From the cell containing the given text, extract its center point as [x, y] coordinate. 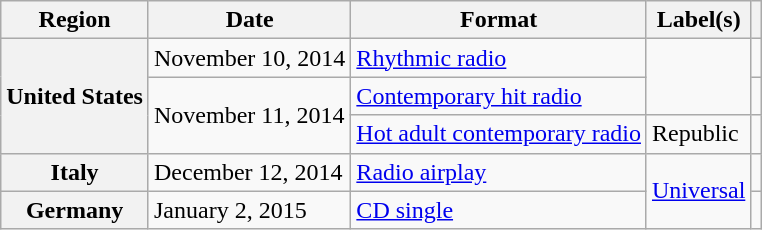
Germany [75, 210]
Republic [698, 134]
Label(s) [698, 20]
Date [249, 20]
Hot adult contemporary radio [499, 134]
Format [499, 20]
Italy [75, 172]
December 12, 2014 [249, 172]
Radio airplay [499, 172]
November 11, 2014 [249, 115]
Rhythmic radio [499, 58]
November 10, 2014 [249, 58]
United States [75, 96]
Universal [698, 191]
CD single [499, 210]
January 2, 2015 [249, 210]
Region [75, 20]
Contemporary hit radio [499, 96]
